Determine the [X, Y] coordinate at the center of the cell enclosing the given text.  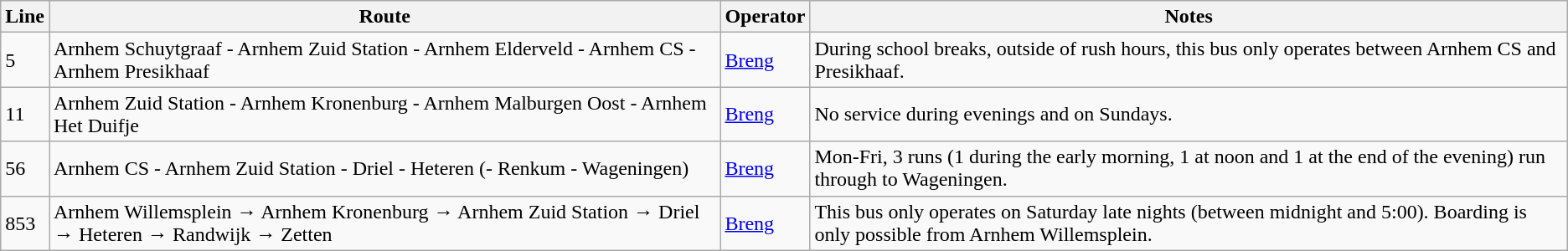
56 [25, 169]
This bus only operates on Saturday late nights (between midnight and 5:00). Boarding is only possible from Arnhem Willemsplein. [1189, 223]
Operator [766, 17]
11 [25, 114]
5 [25, 60]
Arnhem CS - Arnhem Zuid Station - Driel - Heteren (- Renkum - Wageningen) [384, 169]
Arnhem Zuid Station - Arnhem Kronenburg - Arnhem Malburgen Oost - Arnhem Het Duifje [384, 114]
Route [384, 17]
Notes [1189, 17]
Line [25, 17]
853 [25, 223]
No service during evenings and on Sundays. [1189, 114]
Mon-Fri, 3 runs (1 during the early morning, 1 at noon and 1 at the end of the evening) run through to Wageningen. [1189, 169]
Arnhem Willemsplein → Arnhem Kronenburg → Arnhem Zuid Station → Driel → Heteren → Randwijk → Zetten [384, 223]
During school breaks, outside of rush hours, this bus only operates between Arnhem CS and Presikhaaf. [1189, 60]
Arnhem Schuytgraaf - Arnhem Zuid Station - Arnhem Elderveld - Arnhem CS - Arnhem Presikhaaf [384, 60]
